Find where the given text appears and provide that cell's center as (X, Y) coordinate. 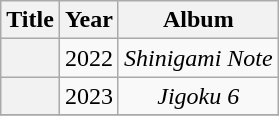
2022 (88, 58)
Jigoku 6 (198, 96)
2023 (88, 96)
Title (30, 20)
Album (198, 20)
Shinigami Note (198, 58)
Year (88, 20)
